Return the (x, y) coordinate for the center point of the cell that contains the specified text.  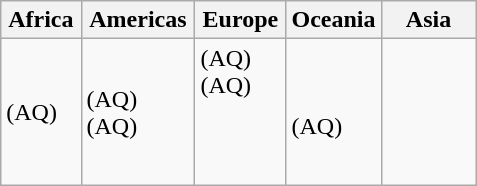
Europe (240, 20)
Oceania (334, 20)
Asia (428, 20)
Americas (138, 20)
Africa (41, 20)
